Determine the [x, y] coordinate at the center of the cell enclosing the given text.  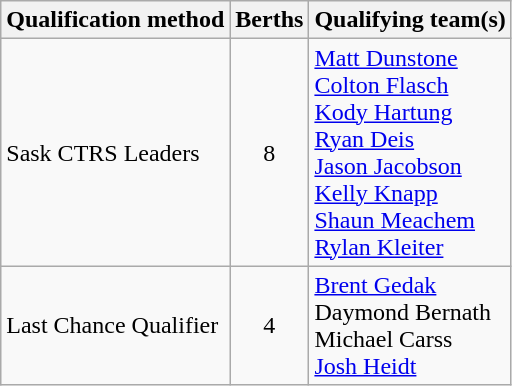
Last Chance Qualifier [116, 326]
Berths [270, 20]
Qualifying team(s) [410, 20]
Brent Gedak Daymond Bernath Michael Carss Josh Heidt [410, 326]
4 [270, 326]
Qualification method [116, 20]
8 [270, 152]
Sask CTRS Leaders [116, 152]
Matt Dunstone Colton Flasch Kody Hartung Ryan Deis Jason Jacobson Kelly Knapp Shaun Meachem Rylan Kleiter [410, 152]
